Identify which cell holds the provided text, then report its [x, y] central coordinate. 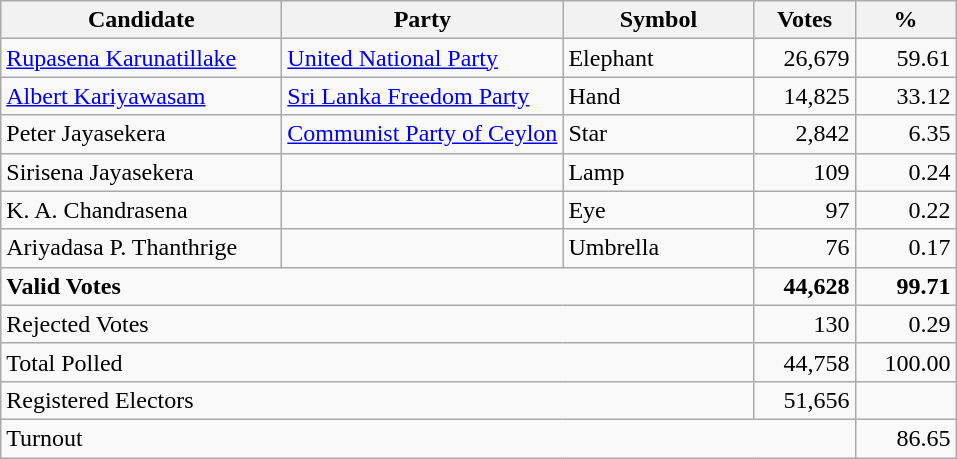
Star [658, 134]
Lamp [658, 172]
Eye [658, 210]
51,656 [804, 400]
Elephant [658, 58]
44,758 [804, 362]
Sri Lanka Freedom Party [422, 96]
Sirisena Jayasekera [142, 172]
Ariyadasa P. Thanthrige [142, 248]
Valid Votes [378, 286]
76 [804, 248]
59.61 [906, 58]
Communist Party of Ceylon [422, 134]
100.00 [906, 362]
130 [804, 324]
2,842 [804, 134]
Hand [658, 96]
Registered Electors [378, 400]
% [906, 20]
0.29 [906, 324]
0.22 [906, 210]
United National Party [422, 58]
Party [422, 20]
Umbrella [658, 248]
97 [804, 210]
33.12 [906, 96]
99.71 [906, 286]
Rupasena Karunatillake [142, 58]
Albert Kariyawasam [142, 96]
K. A. Chandrasena [142, 210]
Turnout [428, 438]
44,628 [804, 286]
Rejected Votes [378, 324]
26,679 [804, 58]
6.35 [906, 134]
Symbol [658, 20]
0.24 [906, 172]
14,825 [804, 96]
0.17 [906, 248]
86.65 [906, 438]
Candidate [142, 20]
109 [804, 172]
Peter Jayasekera [142, 134]
Total Polled [378, 362]
Votes [804, 20]
